Return the [X, Y] coordinate for the center point of the cell that contains the specified text.  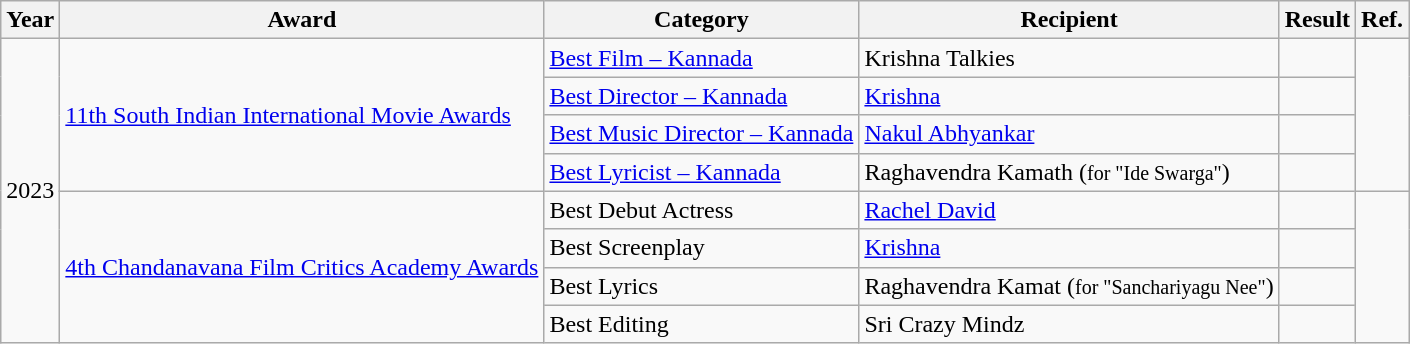
2023 [30, 191]
Best Director – Kannada [702, 96]
11th South Indian International Movie Awards [302, 115]
Sri Crazy Mindz [1069, 324]
Nakul Abhyankar [1069, 134]
Award [302, 20]
Best Lyrics [702, 286]
Best Debut Actress [702, 210]
Year [30, 20]
Best Screenplay [702, 248]
Best Film – Kannada [702, 58]
Result [1317, 20]
Recipient [1069, 20]
Raghavendra Kamath (for "Ide Swarga") [1069, 172]
Rachel David [1069, 210]
Raghavendra Kamat (for "Sanchariyagu Nee") [1069, 286]
4th Chandanavana Film Critics Academy Awards [302, 267]
Category [702, 20]
Best Lyricist – Kannada [702, 172]
Ref. [1382, 20]
Krishna Talkies [1069, 58]
Best Editing [702, 324]
Best Music Director – Kannada [702, 134]
